Search for the cell housing the specified text and yield its [x, y] center coordinate. 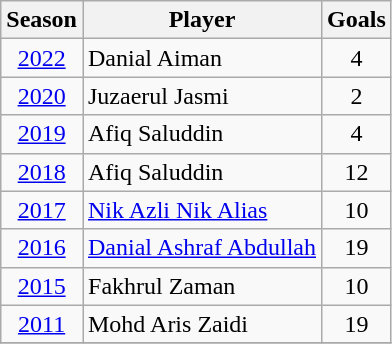
2019 [42, 134]
2016 [42, 248]
2017 [42, 210]
2020 [42, 96]
2018 [42, 172]
Danial Aiman [202, 58]
Fakhrul Zaman [202, 286]
2011 [42, 324]
Mohd Aris Zaidi [202, 324]
Danial Ashraf Abdullah [202, 248]
Juzaerul Jasmi [202, 96]
12 [357, 172]
Goals [357, 20]
Player [202, 20]
2015 [42, 286]
2022 [42, 58]
Nik Azli Nik Alias [202, 210]
2 [357, 96]
Season [42, 20]
